Find where the given text appears and provide that cell's center as (X, Y) coordinate. 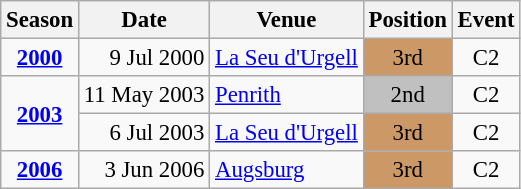
3 Jun 2006 (144, 170)
2006 (40, 170)
Penrith (286, 95)
Season (40, 20)
6 Jul 2003 (144, 133)
Venue (286, 20)
Date (144, 20)
9 Jul 2000 (144, 58)
2nd (408, 95)
Position (408, 20)
2000 (40, 58)
Event (486, 20)
2003 (40, 114)
Augsburg (286, 170)
11 May 2003 (144, 95)
